Return [X, Y] of the center of cell containing provided text 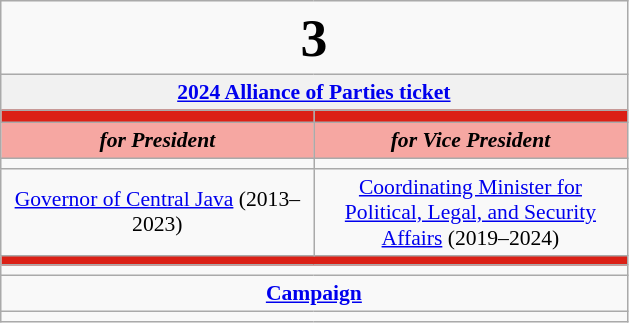
Campaign [314, 294]
2024 Alliance of Parties ticket [314, 92]
for Vice President [470, 141]
for President [158, 141]
Coordinating Minister for Political, Legal, and Security Affairs (2019–2024) [470, 212]
3 [314, 38]
Governor of Central Java (2013–2023) [158, 212]
